Scan for the cell matching the given text and deliver its (x, y) coordinate at center. 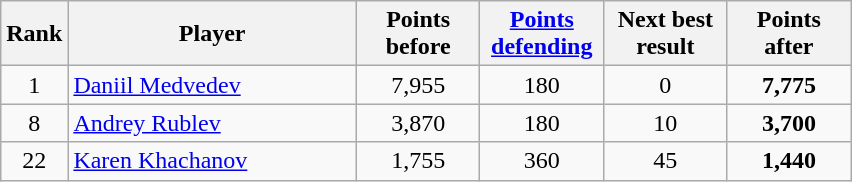
Rank (34, 34)
Points defending (542, 34)
Daniil Medvedev (212, 85)
7,775 (789, 85)
360 (542, 161)
Player (212, 34)
Karen Khachanov (212, 161)
8 (34, 123)
7,955 (418, 85)
22 (34, 161)
1 (34, 85)
Points after (789, 34)
Points before (418, 34)
1,755 (418, 161)
3,870 (418, 123)
0 (666, 85)
3,700 (789, 123)
1,440 (789, 161)
45 (666, 161)
Andrey Rublev (212, 123)
10 (666, 123)
Next best result (666, 34)
